Return [x, y] of the center of cell containing provided text 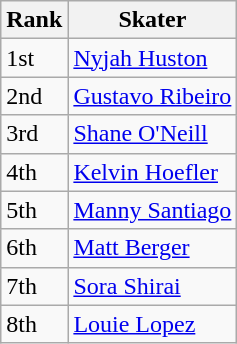
2nd [34, 96]
3rd [34, 134]
7th [34, 286]
8th [34, 324]
Manny Santiago [152, 210]
Rank [34, 20]
4th [34, 172]
Kelvin Hoefler [152, 172]
Gustavo Ribeiro [152, 96]
1st [34, 58]
Shane O'Neill [152, 134]
Matt Berger [152, 248]
Skater [152, 20]
Nyjah Huston [152, 58]
Sora Shirai [152, 286]
6th [34, 248]
5th [34, 210]
Louie Lopez [152, 324]
